Return [x, y] of the center of cell containing provided text 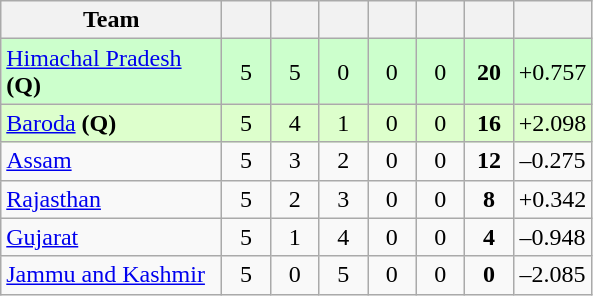
Rajasthan [112, 199]
8 [490, 199]
Assam [112, 161]
–0.948 [552, 237]
+0.342 [552, 199]
12 [490, 161]
16 [490, 123]
+2.098 [552, 123]
+0.757 [552, 72]
Jammu and Kashmir [112, 275]
Team [112, 20]
Gujarat [112, 237]
–2.085 [552, 275]
–0.275 [552, 161]
Baroda (Q) [112, 123]
Himachal Pradesh (Q) [112, 72]
20 [490, 72]
